Locate the cell with the specified text and output its (X, Y) center coordinate. 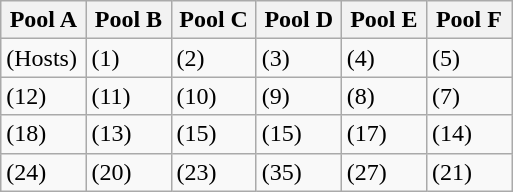
Pool C (214, 20)
(7) (468, 96)
(14) (468, 134)
(11) (128, 96)
(23) (214, 172)
Pool D (298, 20)
(9) (298, 96)
Pool E (384, 20)
Pool A (44, 20)
(21) (468, 172)
(3) (298, 58)
Pool B (128, 20)
(20) (128, 172)
(27) (384, 172)
(18) (44, 134)
(1) (128, 58)
(2) (214, 58)
(13) (128, 134)
(10) (214, 96)
(17) (384, 134)
(8) (384, 96)
(24) (44, 172)
(35) (298, 172)
(Hosts) (44, 58)
Pool F (468, 20)
(12) (44, 96)
(5) (468, 58)
(4) (384, 58)
